Determine the [X, Y] coordinate at the center of the cell enclosing the given text.  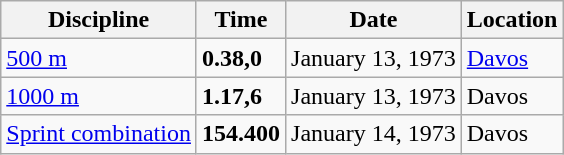
Time [240, 20]
1000 m [99, 96]
Sprint combination [99, 134]
January 14, 1973 [374, 134]
154.400 [240, 134]
0.38,0 [240, 58]
1.17,6 [240, 96]
500 m [99, 58]
Discipline [99, 20]
Date [374, 20]
Location [512, 20]
